Provide the (X, Y) coordinate of the cell's center where the given text is located.  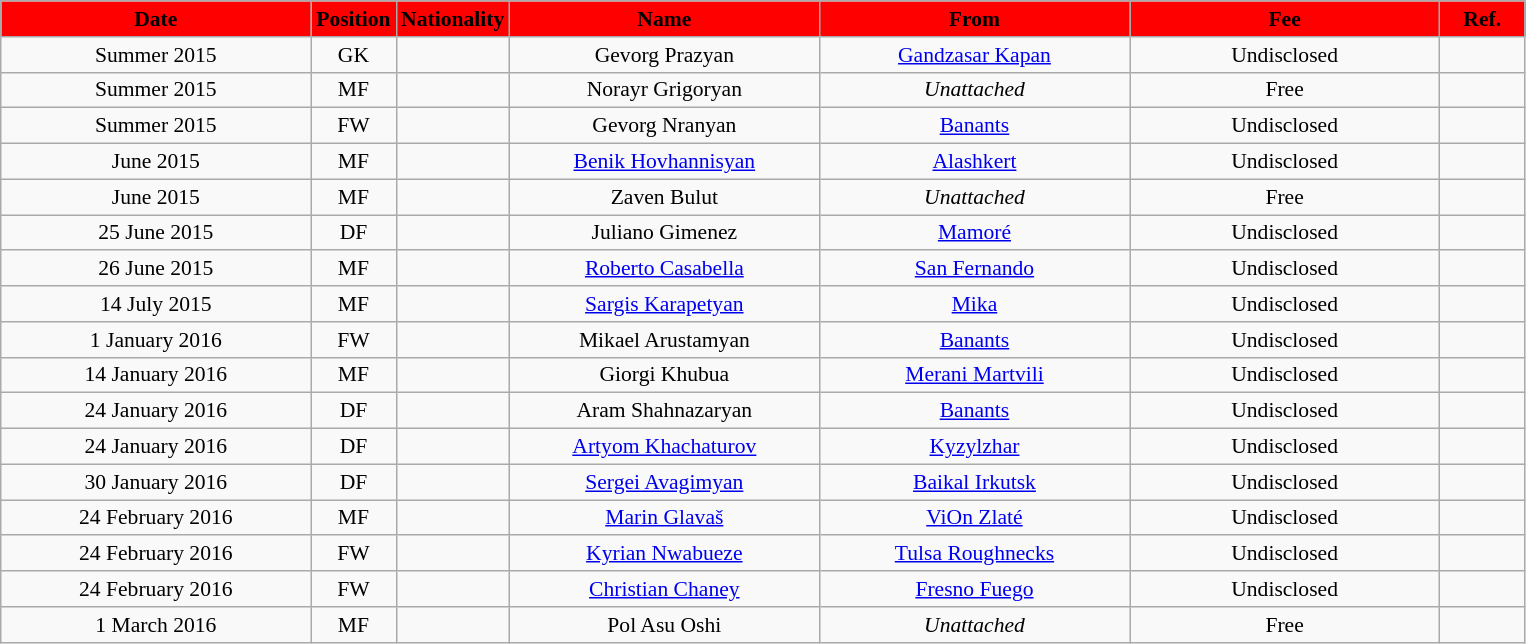
Mikael Arustamyan (664, 340)
Tulsa Roughnecks (974, 554)
Artyom Khachaturov (664, 447)
Baikal Irkutsk (974, 482)
GK (354, 55)
Roberto Casabella (664, 269)
From (974, 19)
Name (664, 19)
Sergei Avagimyan (664, 482)
San Fernando (974, 269)
26 June 2015 (156, 269)
Aram Shahnazaryan (664, 411)
Giorgi Khubua (664, 375)
25 June 2015 (156, 233)
14 July 2015 (156, 304)
14 January 2016 (156, 375)
Norayr Grigoryan (664, 90)
Merani Martvili (974, 375)
Mika (974, 304)
Fresno Fuego (974, 589)
Ref. (1482, 19)
30 January 2016 (156, 482)
Kyzylzhar (974, 447)
Zaven Bulut (664, 197)
Juliano Gimenez (664, 233)
Benik Hovhannisyan (664, 162)
Date (156, 19)
Position (354, 19)
Alashkert (974, 162)
Nationality (452, 19)
Marin Glavaš (664, 518)
ViOn Zlaté (974, 518)
Sargis Karapetyan (664, 304)
Gevorg Nranyan (664, 126)
Kyrian Nwabueze (664, 554)
Pol Asu Oshi (664, 625)
Fee (1285, 19)
1 March 2016 (156, 625)
Mamoré (974, 233)
Christian Chaney (664, 589)
Gandzasar Kapan (974, 55)
1 January 2016 (156, 340)
Gevorg Prazyan (664, 55)
